Output the [x, y] coordinate of the center of the cell containing the given text.  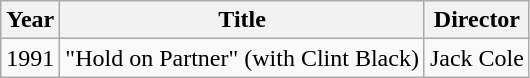
Year [30, 20]
"Hold on Partner" (with Clint Black) [242, 58]
Title [242, 20]
Director [476, 20]
1991 [30, 58]
Jack Cole [476, 58]
